Output the [x, y] coordinate of the center of the cell containing the given text.  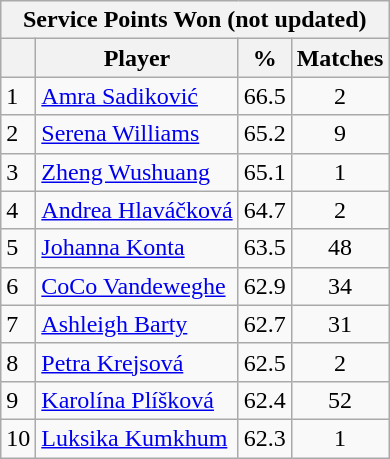
7 [18, 324]
4 [18, 210]
10 [18, 438]
62.4 [264, 400]
Service Points Won (not updated) [195, 20]
62.7 [264, 324]
6 [18, 286]
31 [340, 324]
Amra Sadiković [137, 96]
Ashleigh Barty [137, 324]
66.5 [264, 96]
63.5 [264, 248]
34 [340, 286]
8 [18, 362]
5 [18, 248]
Serena Williams [137, 134]
Petra Krejsová [137, 362]
62.3 [264, 438]
Zheng Wushuang [137, 172]
Andrea Hlaváčková [137, 210]
CoCo Vandeweghe [137, 286]
65.1 [264, 172]
Johanna Konta [137, 248]
Matches [340, 58]
Luksika Kumkhum [137, 438]
48 [340, 248]
62.9 [264, 286]
3 [18, 172]
Karolína Plíšková [137, 400]
65.2 [264, 134]
64.7 [264, 210]
62.5 [264, 362]
Player [137, 58]
52 [340, 400]
% [264, 58]
